Detect which cell encompasses the target text, then output its (X, Y) center coordinate. 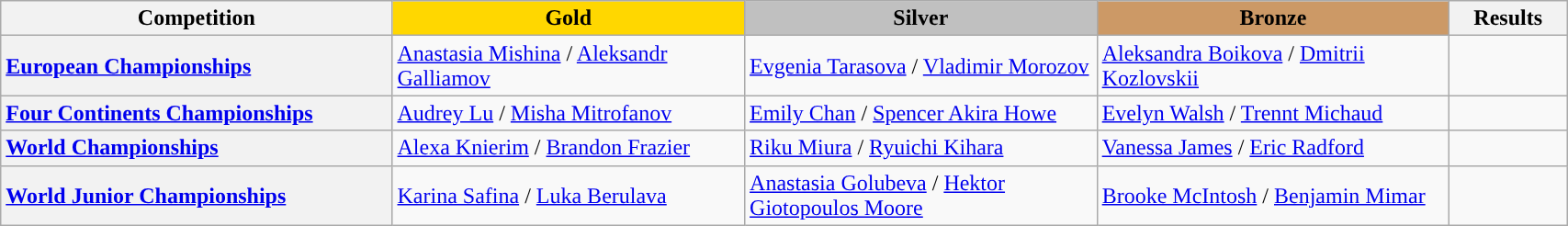
Emily Chan / Spencer Akira Howe (921, 113)
Anastasia Golubeva / Hektor Giotopoulos Moore (921, 195)
European Championships (197, 66)
World Junior Championships (197, 195)
Results (1508, 18)
Evelyn Walsh / Trennt Michaud (1273, 113)
Gold (569, 18)
Vanessa James / Eric Radford (1273, 148)
Four Continents Championships (197, 113)
Silver (921, 18)
Anastasia Mishina / Aleksandr Galliamov (569, 66)
Competition (197, 18)
Karina Safina / Luka Berulava (569, 195)
Bronze (1273, 18)
Aleksandra Boikova / Dmitrii Kozlovskii (1273, 66)
Evgenia Tarasova / Vladimir Morozov (921, 66)
Riku Miura / Ryuichi Kihara (921, 148)
Brooke McIntosh / Benjamin Mimar (1273, 195)
Audrey Lu / Misha Mitrofanov (569, 113)
Alexa Knierim / Brandon Frazier (569, 148)
World Championships (197, 148)
